Extract the [X, Y] coordinate from the center of the cell holding the provided text.  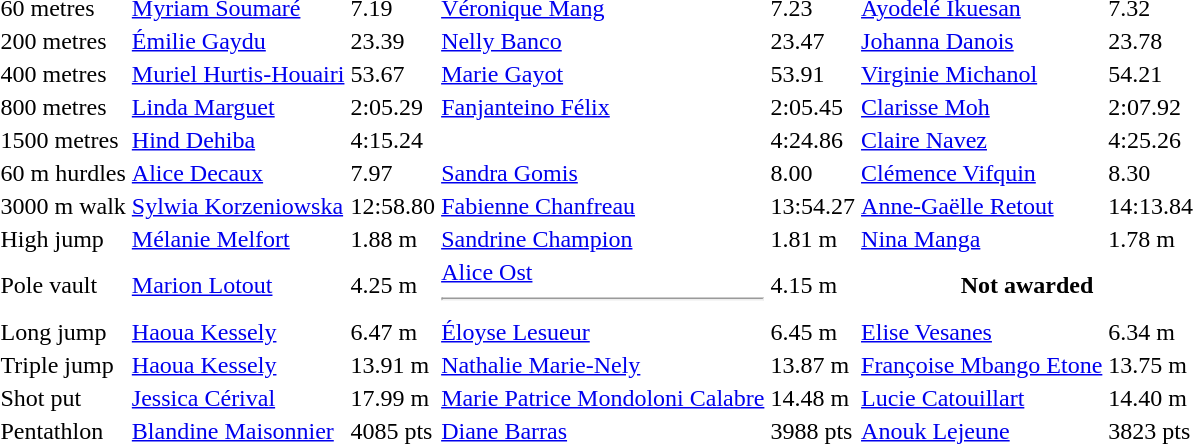
1.88 m [393, 239]
Hind Dehiba [238, 140]
Émilie Gaydu [238, 41]
Nina Manga [982, 239]
Johanna Danois [982, 41]
Sandrine Champion [603, 239]
4:15.24 [393, 140]
4.15 m [813, 286]
23.39 [393, 41]
Lucie Catouillart [982, 398]
Mélanie Melfort [238, 239]
8.00 [813, 173]
Marion Lotout [238, 286]
2:05.45 [813, 107]
Alice Decaux [238, 173]
6.45 m [813, 332]
Clarisse Moh [982, 107]
Clémence Vifquin [982, 173]
Virginie Michanol [982, 74]
Éloyse Lesueur [603, 332]
1.81 m [813, 239]
23.47 [813, 41]
Fabienne Chanfreau [603, 206]
53.91 [813, 74]
14.48 m [813, 398]
13.91 m [393, 365]
Sylwia Korzeniowska [238, 206]
53.67 [393, 74]
Elise Vesanes [982, 332]
Marie Gayot [603, 74]
13:54.27 [813, 206]
Muriel Hurtis-Houairi [238, 74]
Marie Patrice Mondoloni Calabre [603, 398]
Fanjanteino Félix [603, 107]
Sandra Gomis [603, 173]
6.47 m [393, 332]
4:24.86 [813, 140]
7.97 [393, 173]
13.87 m [813, 365]
2:05.29 [393, 107]
Claire Navez [982, 140]
Nelly Banco [603, 41]
4.25 m [393, 286]
Jessica Cérival [238, 398]
Anne-Gaëlle Retout [982, 206]
Alice Ost [603, 286]
Françoise Mbango Etone [982, 365]
Linda Marguet [238, 107]
17.99 m [393, 398]
Nathalie Marie-Nely [603, 365]
12:58.80 [393, 206]
